Determine the [x, y] coordinate at the center of the cell enclosing the given text.  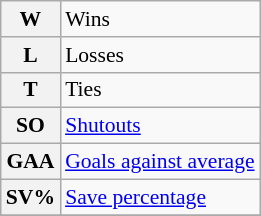
Ties [160, 90]
Shutouts [160, 126]
SO [30, 126]
Goals against average [160, 162]
Losses [160, 55]
W [30, 19]
T [30, 90]
Save percentage [160, 197]
L [30, 55]
GAA [30, 162]
SV% [30, 197]
Wins [160, 19]
